Determine the (x, y) coordinate at the center of the cell enclosing the given text.  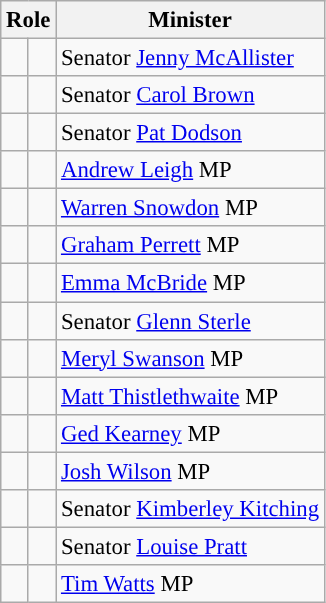
Andrew Leigh MP (190, 170)
Senator Carol Brown (190, 95)
Senator Glenn Sterle (190, 321)
Ged Kearney MP (190, 433)
Senator Louise Pratt (190, 546)
Minister (190, 20)
Graham Perrett MP (190, 245)
Matt Thistlethwaite MP (190, 396)
Warren Snowdon MP (190, 208)
Tim Watts MP (190, 584)
Senator Pat Dodson (190, 133)
Josh Wilson MP (190, 471)
Emma McBride MP (190, 283)
Role (28, 20)
Senator Kimberley Kitching (190, 509)
Senator Jenny McAllister (190, 58)
Meryl Swanson MP (190, 358)
